Identify which cell holds the provided text, then report its [X, Y] central coordinate. 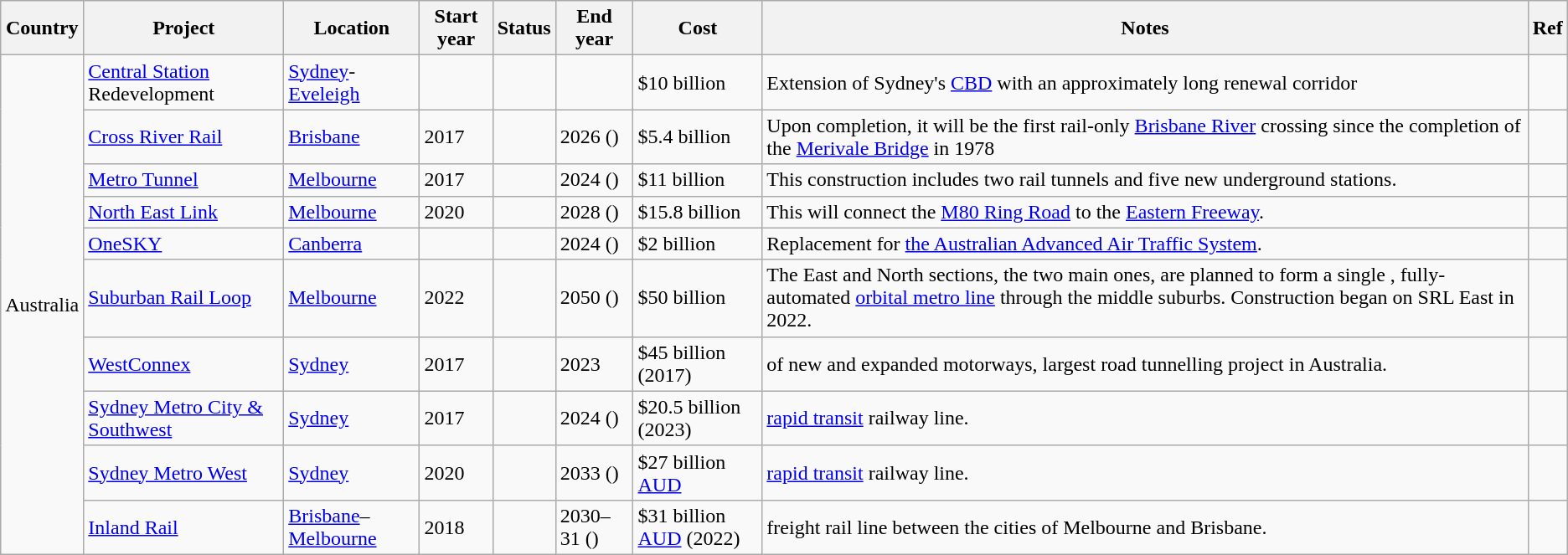
$2 billion [698, 244]
2030–31 () [595, 527]
This construction includes two rail tunnels and five new underground stations. [1145, 180]
2023 [595, 363]
$20.5 billion (2023) [698, 419]
$11 billion [698, 180]
Sydney Metro West [184, 472]
Brisbane [352, 137]
Replacement for the Australian Advanced Air Traffic System. [1145, 244]
Extension of Sydney's CBD with an approximately long renewal corridor [1145, 82]
$15.8 billion [698, 212]
Status [524, 28]
Country [42, 28]
2050 () [595, 298]
Project [184, 28]
$31 billion AUD (2022) [698, 527]
2018 [456, 527]
2033 () [595, 472]
Start year [456, 28]
End year [595, 28]
Upon completion, it will be the first rail-only Brisbane River crossing since the completion of the Merivale Bridge in 1978 [1145, 137]
Australia [42, 305]
2028 () [595, 212]
$27 billion AUD [698, 472]
of new and expanded motorways, largest road tunnelling project in Australia. [1145, 363]
This will connect the M80 Ring Road to the Eastern Freeway. [1145, 212]
Cross River Rail [184, 137]
Notes [1145, 28]
freight rail line between the cities of Melbourne and Brisbane. [1145, 527]
OneSKY [184, 244]
Suburban Rail Loop [184, 298]
Brisbane–Melbourne [352, 527]
Sydney Metro City & Southwest [184, 419]
$45 billion (2017) [698, 363]
$10 billion [698, 82]
WestConnex [184, 363]
Central Station Redevelopment [184, 82]
Sydney-Eveleigh [352, 82]
Canberra [352, 244]
Ref [1548, 28]
$50 billion [698, 298]
Cost [698, 28]
North East Link [184, 212]
$5.4 billion [698, 137]
Metro Tunnel [184, 180]
2022 [456, 298]
2026 () [595, 137]
Inland Rail [184, 527]
Location [352, 28]
